Output the (X, Y) coordinate of the center of the cell containing the given text.  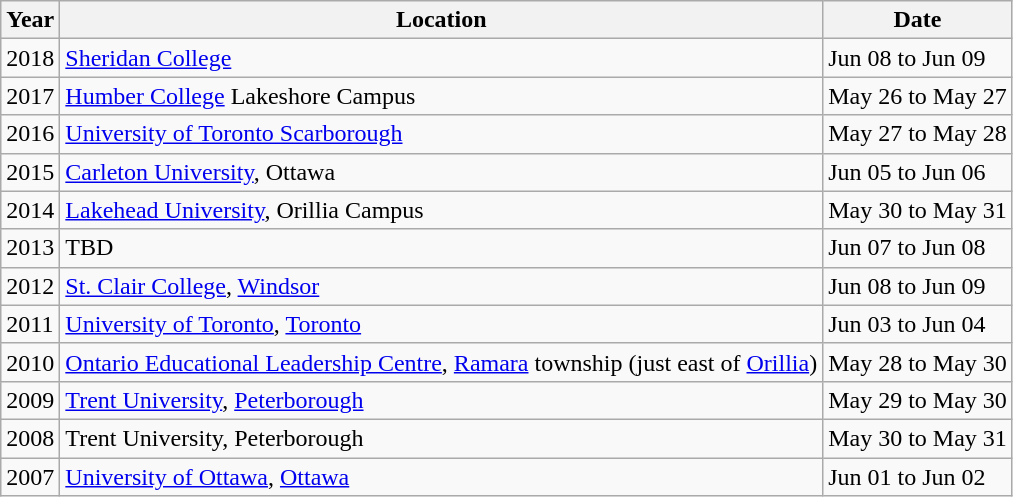
Jun 01 to Jun 02 (918, 477)
Jun 05 to Jun 06 (918, 172)
Carleton University, Ottawa (442, 172)
2010 (30, 362)
May 27 to May 28 (918, 134)
2007 (30, 477)
2016 (30, 134)
TBD (442, 248)
2018 (30, 58)
Humber College Lakeshore Campus (442, 96)
2013 (30, 248)
University of Toronto, Toronto (442, 324)
2012 (30, 286)
2008 (30, 438)
Sheridan College (442, 58)
University of Toronto Scarborough (442, 134)
2017 (30, 96)
2015 (30, 172)
2011 (30, 324)
Date (918, 20)
St. Clair College, Windsor (442, 286)
Ontario Educational Leadership Centre, Ramara township (just east of Orillia) (442, 362)
Location (442, 20)
Jun 07 to Jun 08 (918, 248)
University of Ottawa, Ottawa (442, 477)
2014 (30, 210)
May 29 to May 30 (918, 400)
May 26 to May 27 (918, 96)
2009 (30, 400)
Lakehead University, Orillia Campus (442, 210)
May 28 to May 30 (918, 362)
Jun 03 to Jun 04 (918, 324)
Year (30, 20)
